Provide the (x, y) coordinate of the cell's center where the given text is located.  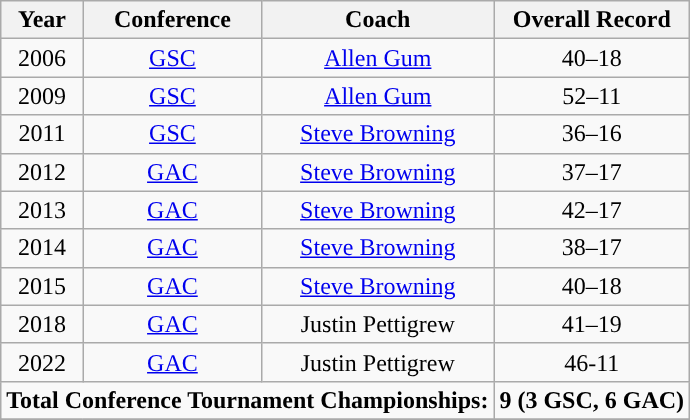
52–11 (592, 96)
2013 (42, 210)
46-11 (592, 362)
Year (42, 20)
38–17 (592, 248)
2022 (42, 362)
36–16 (592, 134)
41–19 (592, 324)
2006 (42, 58)
Coach (378, 20)
2012 (42, 172)
2015 (42, 286)
37–17 (592, 172)
Overall Record (592, 20)
2014 (42, 248)
42–17 (592, 210)
2011 (42, 134)
Total Conference Tournament Championships: (248, 400)
9 (3 GSC, 6 GAC) (592, 400)
2018 (42, 324)
2009 (42, 96)
Conference (172, 20)
